Search for the cell housing the specified text and yield its [x, y] center coordinate. 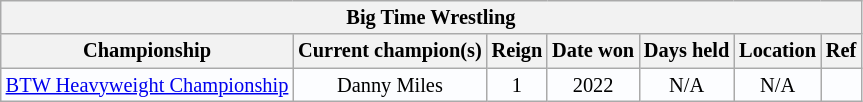
1 [518, 85]
Date won [593, 51]
Current champion(s) [390, 51]
Championship [147, 51]
Ref [841, 51]
Days held [686, 51]
Location [778, 51]
Reign [518, 51]
BTW Heavyweight Championship [147, 85]
2022 [593, 85]
Danny Miles [390, 85]
Big Time Wrestling [431, 17]
